Extract the (x, y) coordinate from the center of the cell holding the provided text.  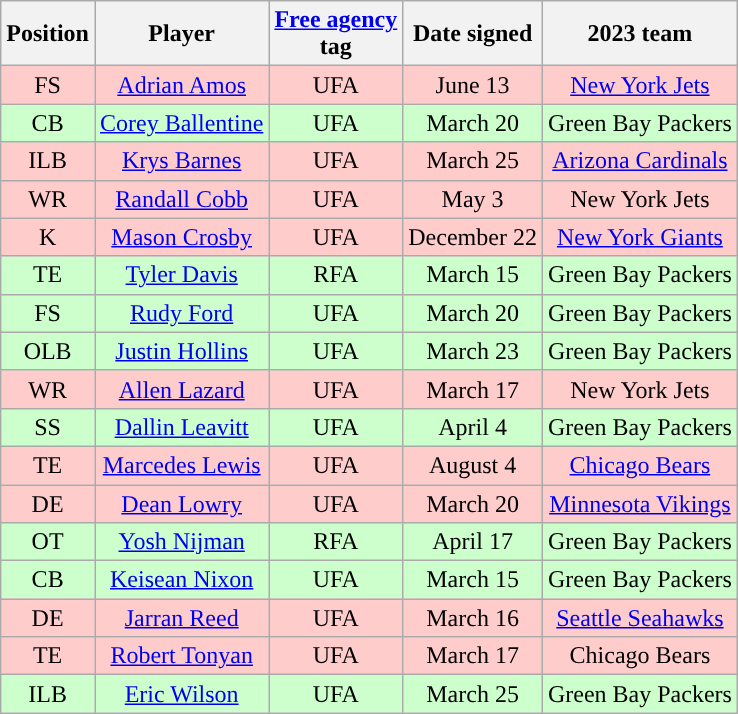
OLB (48, 351)
Seattle Seahawks (640, 618)
Player (181, 34)
Jarran Reed (181, 618)
2023 team (640, 34)
Adrian Amos (181, 85)
May 3 (473, 199)
Krys Barnes (181, 161)
Corey Ballentine (181, 123)
Eric Wilson (181, 694)
April 4 (473, 427)
Date signed (473, 34)
March 16 (473, 618)
Minnesota Vikings (640, 503)
New York Giants (640, 237)
K (48, 237)
March 23 (473, 351)
Yosh Nijman (181, 542)
Allen Lazard (181, 389)
OT (48, 542)
August 4 (473, 465)
April 17 (473, 542)
Position (48, 34)
June 13 (473, 85)
Free agencytag (336, 34)
Justin Hollins (181, 351)
SS (48, 427)
Mason Crosby (181, 237)
December 22 (473, 237)
Rudy Ford (181, 313)
Dean Lowry (181, 503)
Tyler Davis (181, 275)
Marcedes Lewis (181, 465)
Robert Tonyan (181, 656)
Arizona Cardinals (640, 161)
Keisean Nixon (181, 580)
Randall Cobb (181, 199)
Dallin Leavitt (181, 427)
